From the cell containing the given text, extract its center point as (x, y) coordinate. 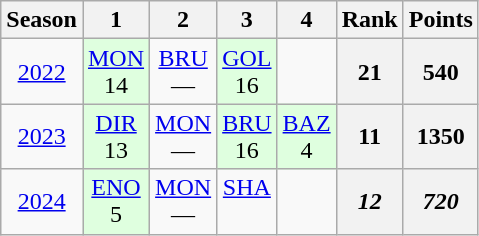
SHA (247, 202)
BAZ4 (306, 136)
540 (440, 72)
2 (184, 20)
1350 (440, 136)
21 (370, 72)
2023 (42, 136)
12 (370, 202)
BRU— (184, 72)
1 (116, 20)
ENO5 (116, 202)
MON14 (116, 72)
11 (370, 136)
GOL16 (247, 72)
Points (440, 20)
2024 (42, 202)
720 (440, 202)
4 (306, 20)
BRU16 (247, 136)
3 (247, 20)
2022 (42, 72)
DIR13 (116, 136)
Rank (370, 20)
Season (42, 20)
